Pinpoint the cell where the given text exists, returning its (x, y) midpoint coordinate. 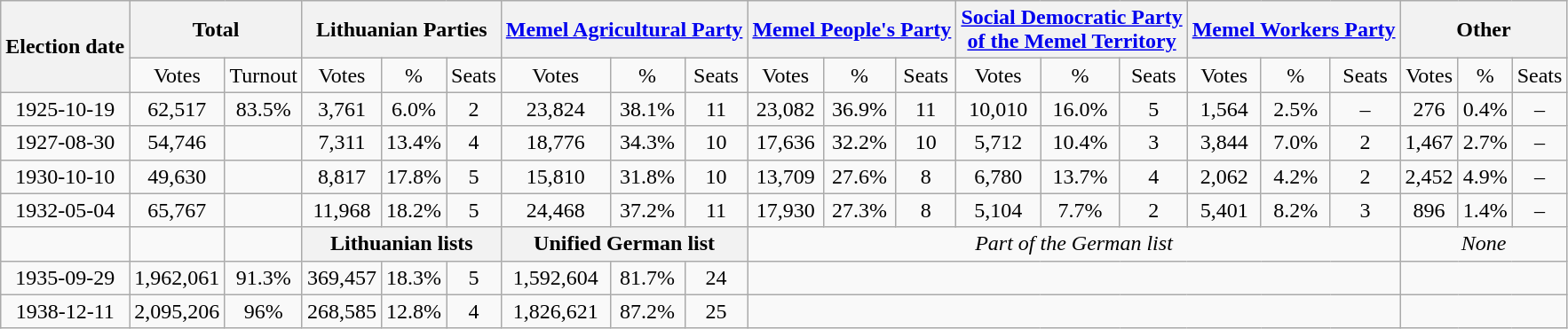
Turnout (264, 75)
1.4% (1485, 210)
83.5% (264, 109)
1,592,604 (556, 278)
2,095,206 (178, 311)
15,810 (556, 176)
38.1% (647, 109)
0.4% (1485, 109)
5,104 (998, 210)
Total (217, 30)
896 (1429, 210)
12.8% (414, 311)
36.9% (859, 109)
23,082 (785, 109)
Unified German list (624, 244)
8,817 (341, 176)
5,401 (1224, 210)
4.2% (1295, 176)
1935-09-29 (66, 278)
3,844 (1224, 143)
96% (264, 311)
4.9% (1485, 176)
1930-10-10 (66, 176)
17.8% (414, 176)
32.2% (859, 143)
13,709 (785, 176)
Social Democratic Partyof the Memel Territory (1072, 30)
369,457 (341, 278)
Lithuanian lists (401, 244)
49,630 (178, 176)
8.2% (1295, 210)
18.3% (414, 278)
13.7% (1081, 176)
1,962,061 (178, 278)
2.5% (1295, 109)
1938-12-11 (66, 311)
24,468 (556, 210)
31.8% (647, 176)
268,585 (341, 311)
2,452 (1429, 176)
87.2% (647, 311)
None (1484, 244)
2.7% (1485, 143)
37.2% (647, 210)
7,311 (341, 143)
6.0% (414, 109)
1,467 (1429, 143)
62,517 (178, 109)
2,062 (1224, 176)
Memel Agricultural Party (624, 30)
13.4% (414, 143)
6,780 (998, 176)
10.4% (1081, 143)
Memel People's Party (852, 30)
3,761 (341, 109)
Lithuanian Parties (401, 30)
Memel Workers Party (1294, 30)
27.6% (859, 176)
34.3% (647, 143)
10,010 (998, 109)
1927-08-30 (66, 143)
18.2% (414, 210)
Other (1484, 30)
24 (716, 278)
11,968 (341, 210)
276 (1429, 109)
17,930 (785, 210)
81.7% (647, 278)
1932-05-04 (66, 210)
65,767 (178, 210)
27.3% (859, 210)
5,712 (998, 143)
25 (716, 311)
54,746 (178, 143)
Part of the German list (1074, 244)
1925-10-19 (66, 109)
7.7% (1081, 210)
91.3% (264, 278)
17,636 (785, 143)
7.0% (1295, 143)
1,826,621 (556, 311)
1,564 (1224, 109)
Election date (66, 46)
16.0% (1081, 109)
18,776 (556, 143)
23,824 (556, 109)
